Capture the cell that displays the provided text and extract its (x, y) central coordinate. 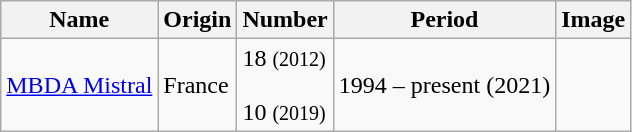
18 (2012)10 (2019) (285, 85)
MBDA Mistral (80, 85)
Period (444, 20)
1994 – present (2021) (444, 85)
Origin (198, 20)
France (198, 85)
Name (80, 20)
Image (594, 20)
Number (285, 20)
